Scan for the cell matching the given text and deliver its (x, y) coordinate at center. 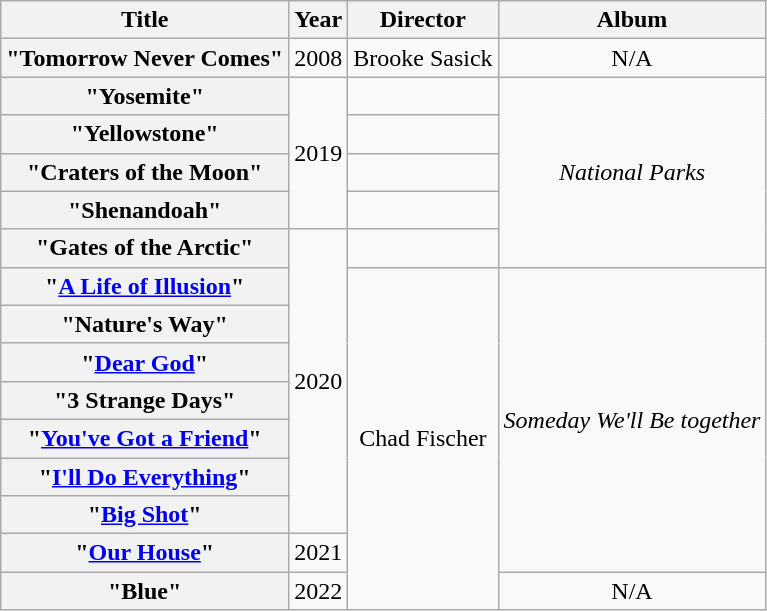
"Nature's Way" (145, 324)
2021 (318, 553)
"A Life of Illusion" (145, 286)
"Tomorrow Never Comes" (145, 58)
"Yellowstone" (145, 134)
"Craters of the Moon" (145, 172)
Chad Fischer (423, 438)
National Parks (632, 172)
2019 (318, 153)
"Gates of the Arctic" (145, 248)
Album (632, 20)
"Big Shot" (145, 515)
2020 (318, 381)
2022 (318, 591)
Director (423, 20)
2008 (318, 58)
Brooke Sasick (423, 58)
"Dear God" (145, 362)
"3 Strange Days" (145, 400)
"I'll Do Everything" (145, 477)
"Our House" (145, 553)
Someday We'll Be together (632, 419)
"Yosemite" (145, 96)
Title (145, 20)
Year (318, 20)
"You've Got a Friend" (145, 438)
"Shenandoah" (145, 210)
"Blue" (145, 591)
